Pinpoint the cell where the given text exists, returning its (x, y) midpoint coordinate. 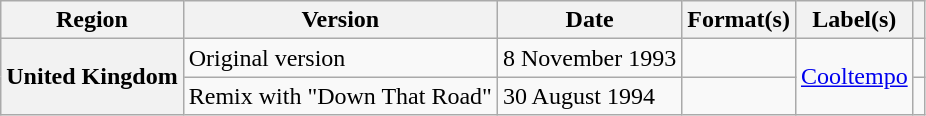
Label(s) (854, 20)
Remix with "Down That Road" (340, 96)
Cooltempo (854, 77)
30 August 1994 (589, 96)
Version (340, 20)
8 November 1993 (589, 58)
United Kingdom (92, 77)
Date (589, 20)
Format(s) (739, 20)
Region (92, 20)
Original version (340, 58)
